Find where the given text appears and provide that cell's center as [X, Y] coordinate. 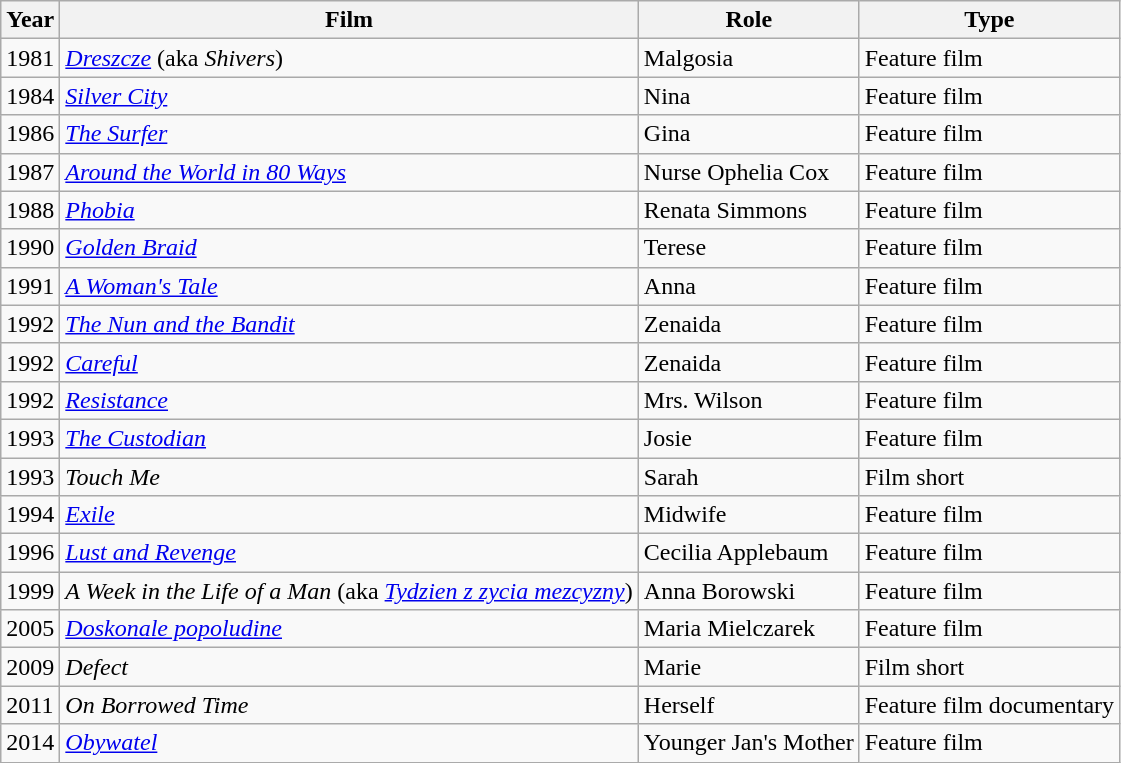
Feature film documentary [989, 705]
Renata Simmons [748, 210]
Sarah [748, 477]
Malgosia [748, 58]
Exile [349, 515]
Careful [349, 362]
Younger Jan's Mother [748, 743]
Around the World in 80 Ways [349, 172]
1990 [30, 248]
Mrs. Wilson [748, 400]
Doskonale popoludine [349, 629]
The Nun and the Bandit [349, 324]
Type [989, 20]
Obywatel [349, 743]
Dreszcze (aka Shivers) [349, 58]
Herself [748, 705]
Anna Borowski [748, 591]
1996 [30, 553]
Gina [748, 134]
Film [349, 20]
Role [748, 20]
1981 [30, 58]
Maria Mielczarek [748, 629]
The Surfer [349, 134]
1986 [30, 134]
2014 [30, 743]
2011 [30, 705]
Anna [748, 286]
Golden Braid [349, 248]
1999 [30, 591]
A Woman's Tale [349, 286]
2009 [30, 667]
Touch Me [349, 477]
Nurse Ophelia Cox [748, 172]
Lust and Revenge [349, 553]
Marie [748, 667]
1994 [30, 515]
Midwife [748, 515]
1984 [30, 96]
1988 [30, 210]
Resistance [349, 400]
Nina [748, 96]
On Borrowed Time [349, 705]
Josie [748, 438]
Year [30, 20]
1987 [30, 172]
2005 [30, 629]
The Custodian [349, 438]
Cecilia Applebaum [748, 553]
1991 [30, 286]
Defect [349, 667]
Terese [748, 248]
A Week in the Life of a Man (aka Tydzien z zycia mezcyzny) [349, 591]
Silver City [349, 96]
Phobia [349, 210]
